Return (x, y) of the center of cell containing provided text 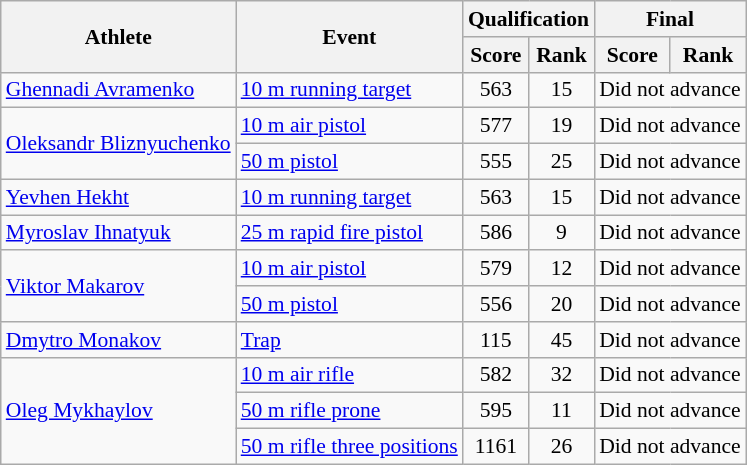
Viktor Makarov (118, 286)
20 (562, 304)
586 (496, 233)
582 (496, 375)
50 m rifle prone (350, 411)
Athlete (118, 36)
115 (496, 340)
11 (562, 411)
1161 (496, 447)
45 (562, 340)
Myroslav Ihnatyuk (118, 233)
Oleg Mykhaylov (118, 410)
10 m air rifle (350, 375)
Trap (350, 340)
25 m rapid fire pistol (350, 233)
26 (562, 447)
12 (562, 269)
25 (562, 162)
556 (496, 304)
579 (496, 269)
9 (562, 233)
32 (562, 375)
Event (350, 36)
Qualification (528, 19)
50 m rifle three positions (350, 447)
Oleksandr Bliznyuchenko (118, 144)
595 (496, 411)
577 (496, 126)
Yevhen Hekht (118, 197)
Dmytro Monakov (118, 340)
19 (562, 126)
Ghennadi Avramenko (118, 90)
Final (670, 19)
555 (496, 162)
